Search for the cell housing the specified text and yield its (X, Y) center coordinate. 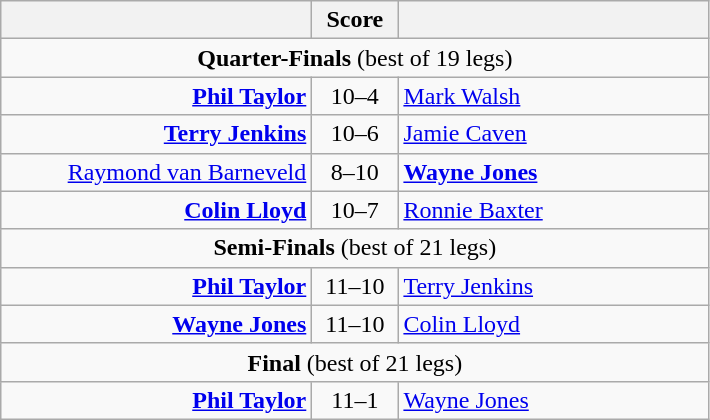
Mark Walsh (554, 96)
Jamie Caven (554, 134)
Ronnie Baxter (554, 210)
Final (best of 21 legs) (355, 362)
10–6 (355, 134)
Raymond van Barneveld (156, 172)
8–10 (355, 172)
Semi-Finals (best of 21 legs) (355, 248)
10–7 (355, 210)
11–1 (355, 400)
10–4 (355, 96)
Quarter-Finals (best of 19 legs) (355, 58)
Score (355, 20)
